Determine the [X, Y] coordinate at the center of the cell enclosing the given text.  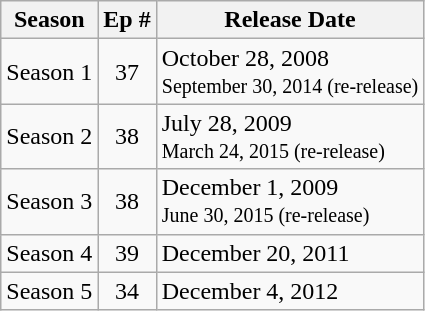
37 [127, 72]
Season [50, 20]
Season 1 [50, 72]
Season 4 [50, 253]
Release Date [290, 20]
December 1, 2009 June 30, 2015 (re-release) [290, 202]
Ep # [127, 20]
July 28, 2009 March 24, 2015 (re-release) [290, 136]
December 20, 2011 [290, 253]
Season 3 [50, 202]
39 [127, 253]
34 [127, 291]
Season 2 [50, 136]
October 28, 2008 September 30, 2014 (re-release) [290, 72]
December 4, 2012 [290, 291]
Season 5 [50, 291]
